For the text-containing cell, return its midpoint in [X, Y] coordinate format. 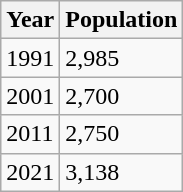
Year [30, 20]
2011 [30, 134]
2,750 [122, 134]
2001 [30, 96]
2021 [30, 172]
1991 [30, 58]
2,700 [122, 96]
3,138 [122, 172]
Population [122, 20]
2,985 [122, 58]
